Identify which cell holds the provided text, then report its (X, Y) central coordinate. 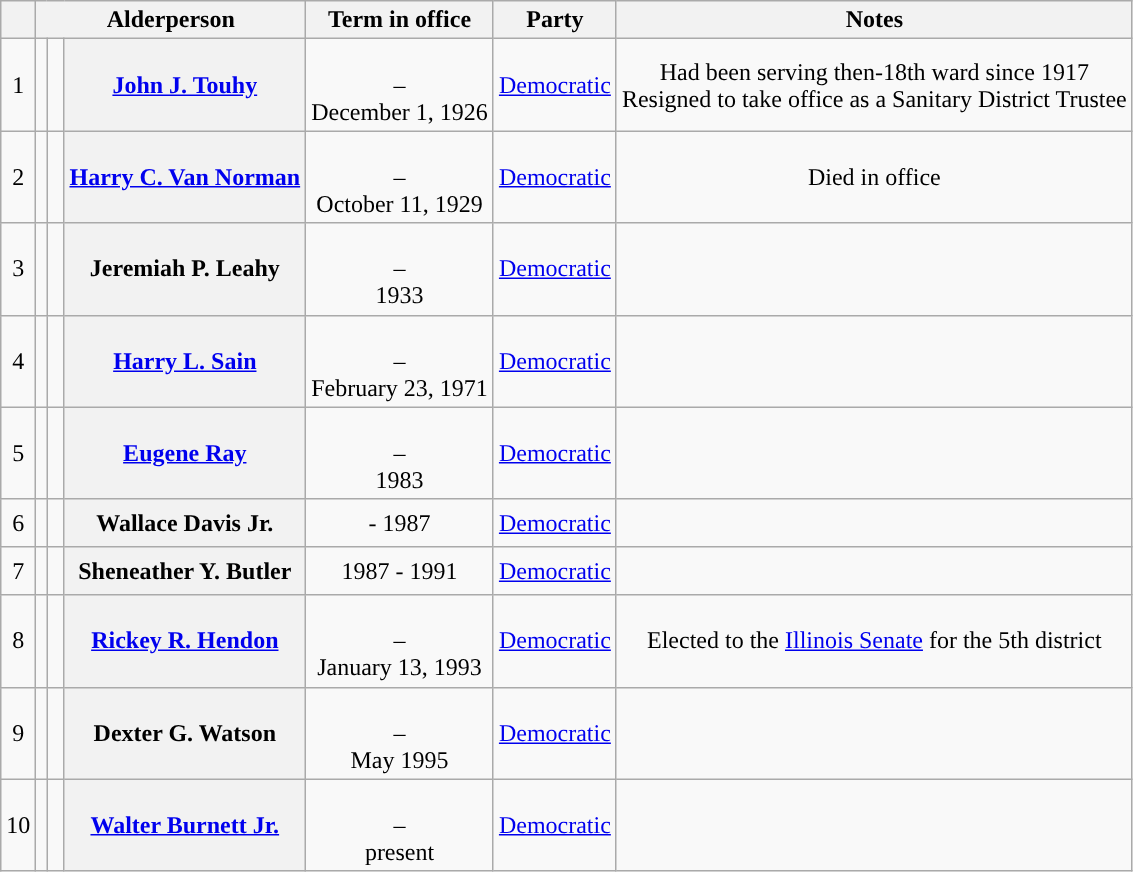
Dexter G. Watson (185, 733)
Harry C. Van Norman (185, 177)
9 (18, 733)
1987 - 1991 (400, 571)
Died in office (874, 177)
Jeremiah P. Leahy (185, 269)
6 (18, 523)
–February 23, 1971 (400, 361)
–May 1995 (400, 733)
Walter Burnett Jr. (185, 825)
John J. Touhy (185, 85)
–October 11, 1929 (400, 177)
3 (18, 269)
Eugene Ray (185, 453)
10 (18, 825)
Had been serving then-18th ward since 1917Resigned to take office as a Sanitary District Trustee (874, 85)
Term in office (400, 20)
8 (18, 641)
–1933 (400, 269)
Sheneather Y. Butler (185, 571)
Notes (874, 20)
2 (18, 177)
4 (18, 361)
–present (400, 825)
5 (18, 453)
Rickey R. Hendon (185, 641)
–1983 (400, 453)
Alderperson (171, 20)
Elected to the Illinois Senate for the 5th district (874, 641)
–December 1, 1926 (400, 85)
- 1987 (400, 523)
–January 13, 1993 (400, 641)
Harry L. Sain (185, 361)
7 (18, 571)
1 (18, 85)
Party (554, 20)
Wallace Davis Jr. (185, 523)
